Determine the [x, y] coordinate at the center of the cell enclosing the given text.  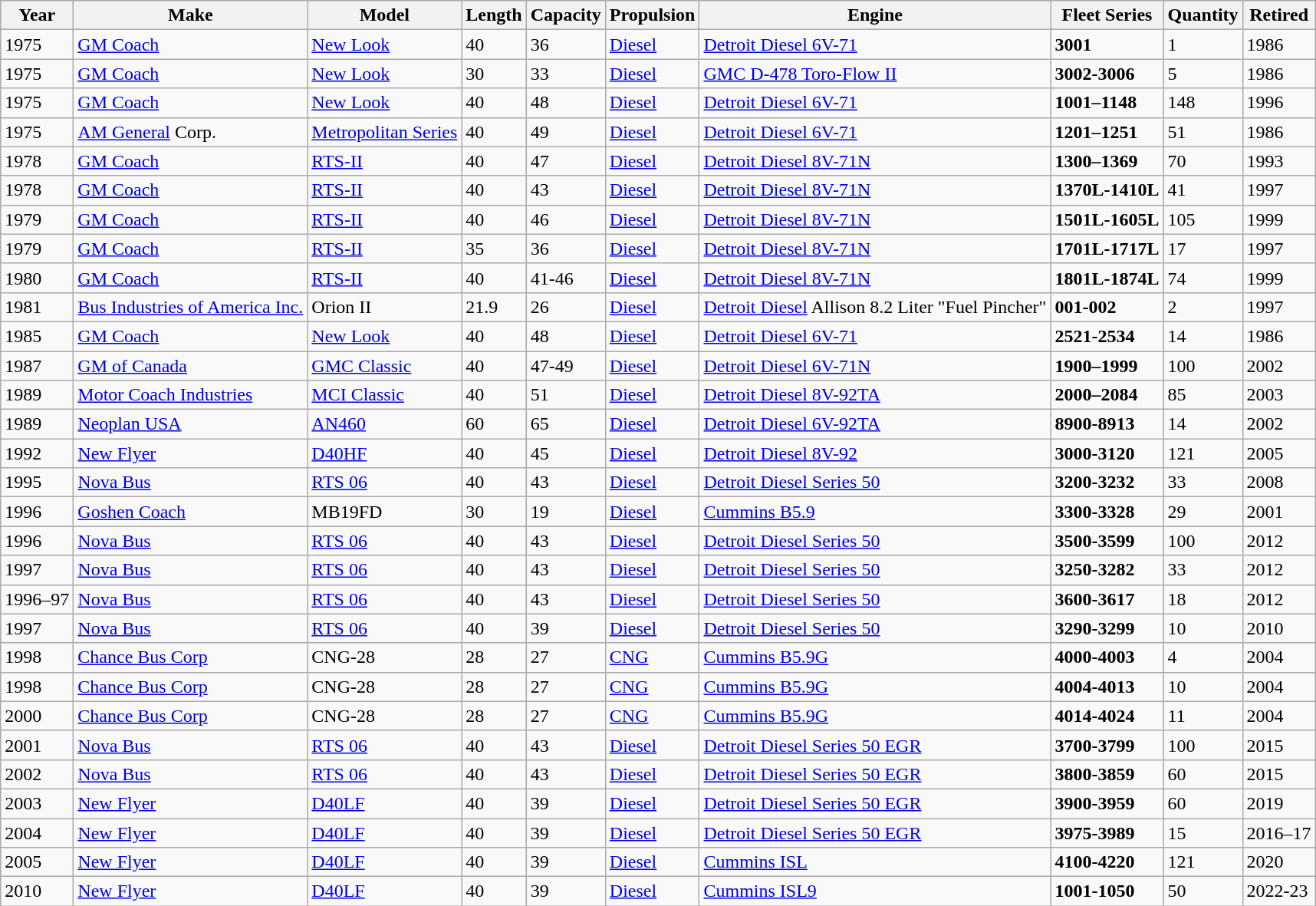
3500-3599 [1107, 541]
001-002 [1107, 307]
3700-3799 [1107, 745]
1900–1999 [1107, 366]
1370L-1410L [1107, 190]
21.9 [494, 307]
Detroit Diesel 6V-71N [875, 366]
49 [566, 132]
19 [566, 512]
2020 [1279, 862]
3600-3617 [1107, 599]
2019 [1279, 803]
GM of Canada [190, 366]
105 [1202, 219]
Retired [1279, 15]
2008 [1279, 483]
2000–2084 [1107, 395]
Detroit Diesel 8V-92TA [875, 395]
Year [37, 15]
1995 [37, 483]
MB19FD [385, 512]
3200-3232 [1107, 483]
3000-3120 [1107, 453]
4 [1202, 657]
Neoplan USA [190, 424]
Motor Coach Industries [190, 395]
4000-4003 [1107, 657]
AM General Corp. [190, 132]
29 [1202, 512]
41 [1202, 190]
41-46 [566, 278]
3900-3959 [1107, 803]
26 [566, 307]
15 [1202, 832]
Propulsion [652, 15]
70 [1202, 161]
35 [494, 249]
1987 [37, 366]
3800-3859 [1107, 774]
148 [1202, 103]
1996–97 [37, 599]
47-49 [566, 366]
2022-23 [1279, 891]
1300–1369 [1107, 161]
3290-3299 [1107, 628]
3250-3282 [1107, 570]
3975-3989 [1107, 832]
1001–1148 [1107, 103]
Fleet Series [1107, 15]
1001-1050 [1107, 891]
Cummins ISL [875, 862]
1201–1251 [1107, 132]
GMC Classic [385, 366]
4014-4024 [1107, 716]
85 [1202, 395]
50 [1202, 891]
AN460 [385, 424]
Quantity [1202, 15]
1501L-1605L [1107, 219]
47 [566, 161]
Model [385, 15]
1 [1202, 44]
Goshen Coach [190, 512]
1801L-1874L [1107, 278]
D40HF [385, 453]
Detroit Diesel 6V-92TA [875, 424]
2016–17 [1279, 832]
65 [566, 424]
11 [1202, 716]
1981 [37, 307]
2521-2534 [1107, 336]
4100-4220 [1107, 862]
74 [1202, 278]
2 [1202, 307]
3300-3328 [1107, 512]
4004-4013 [1107, 687]
1980 [37, 278]
Engine [875, 15]
1992 [37, 453]
1993 [1279, 161]
Bus Industries of America Inc. [190, 307]
1985 [37, 336]
45 [566, 453]
3001 [1107, 44]
8900-8913 [1107, 424]
Cummins ISL9 [875, 891]
Capacity [566, 15]
Length [494, 15]
2000 [37, 716]
GMC D-478 Toro-Flow II [875, 74]
Metropolitan Series [385, 132]
Detroit Diesel Allison 8.2 Liter "Fuel Pincher" [875, 307]
Make [190, 15]
Cummins B5.9 [875, 512]
MCI Classic [385, 395]
18 [1202, 599]
46 [566, 219]
17 [1202, 249]
5 [1202, 74]
Detroit Diesel 8V-92 [875, 453]
3002-3006 [1107, 74]
1701L-1717L [1107, 249]
Orion II [385, 307]
